Capture the cell that displays the provided text and extract its [X, Y] central coordinate. 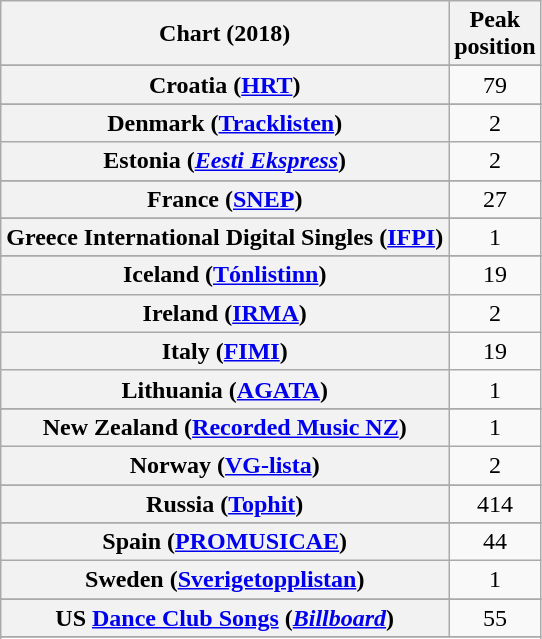
Ireland (IRMA) [225, 313]
414 [495, 503]
Croatia (HRT) [225, 85]
44 [495, 542]
Spain (PROMUSICAE) [225, 542]
Peak position [495, 34]
US Dance Club Songs (Billboard) [225, 618]
Italy (FIMI) [225, 351]
Norway (VG-lista) [225, 465]
New Zealand (Recorded Music NZ) [225, 427]
Lithuania (AGATA) [225, 389]
Denmark (Tracklisten) [225, 123]
Sweden (Sverigetopplistan) [225, 580]
Russia (Tophit) [225, 503]
27 [495, 199]
Chart (2018) [225, 34]
Iceland (Tónlistinn) [225, 275]
Greece International Digital Singles (IFPI) [225, 237]
55 [495, 618]
France (SNEP) [225, 199]
79 [495, 85]
Estonia (Eesti Ekspress) [225, 161]
